Detect which cell encompasses the target text, then output its (x, y) center coordinate. 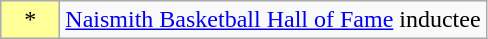
Naismith Basketball Hall of Fame inductee (273, 20)
* (30, 20)
